Extract the (x, y) coordinate from the center of the cell holding the provided text.  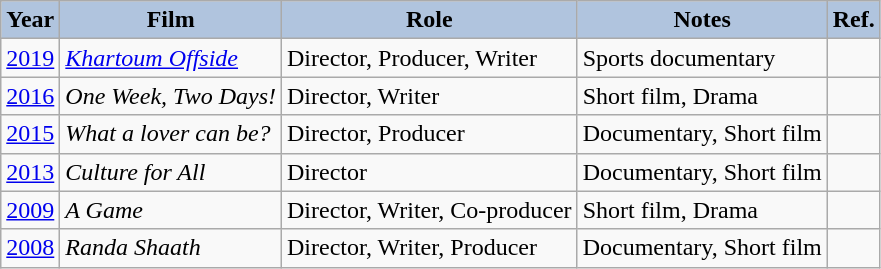
2015 (30, 134)
Film (171, 20)
One Week, Two Days! (171, 96)
Director, Writer (430, 96)
Year (30, 20)
Khartoum Offside (171, 58)
What a lover can be? (171, 134)
2008 (30, 248)
Director, Producer (430, 134)
Director (430, 172)
Director, Writer, Co-producer (430, 210)
Notes (702, 20)
A Game (171, 210)
Randa Shaath (171, 248)
2016 (30, 96)
2009 (30, 210)
2019 (30, 58)
2013 (30, 172)
Sports documentary (702, 58)
Culture for All (171, 172)
Ref. (854, 20)
Director, Producer, Writer (430, 58)
Role (430, 20)
Director, Writer, Producer (430, 248)
